Detect which cell encompasses the target text, then output its (x, y) center coordinate. 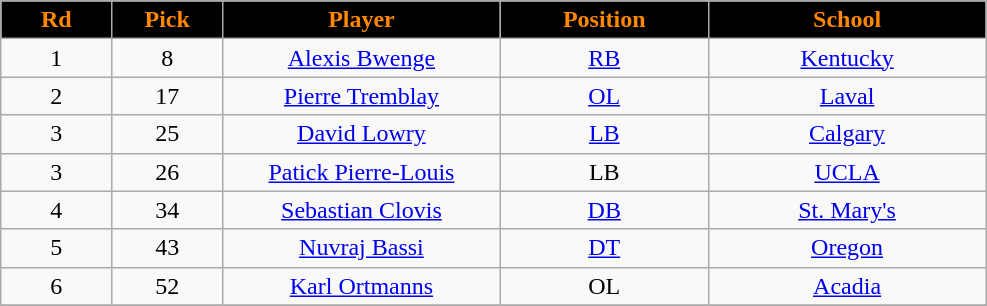
52 (168, 286)
Acadia (847, 286)
Position (604, 20)
Pierre Tremblay (362, 96)
25 (168, 134)
8 (168, 58)
DB (604, 210)
6 (56, 286)
Rd (56, 20)
Calgary (847, 134)
RB (604, 58)
34 (168, 210)
Patick Pierre-Louis (362, 172)
43 (168, 248)
Nuvraj Bassi (362, 248)
Laval (847, 96)
4 (56, 210)
Sebastian Clovis (362, 210)
DT (604, 248)
2 (56, 96)
17 (168, 96)
School (847, 20)
UCLA (847, 172)
5 (56, 248)
Alexis Bwenge (362, 58)
Kentucky (847, 58)
Karl Ortmanns (362, 286)
1 (56, 58)
Oregon (847, 248)
St. Mary's (847, 210)
26 (168, 172)
Pick (168, 20)
David Lowry (362, 134)
Player (362, 20)
